Detect which cell encompasses the target text, then output its [X, Y] center coordinate. 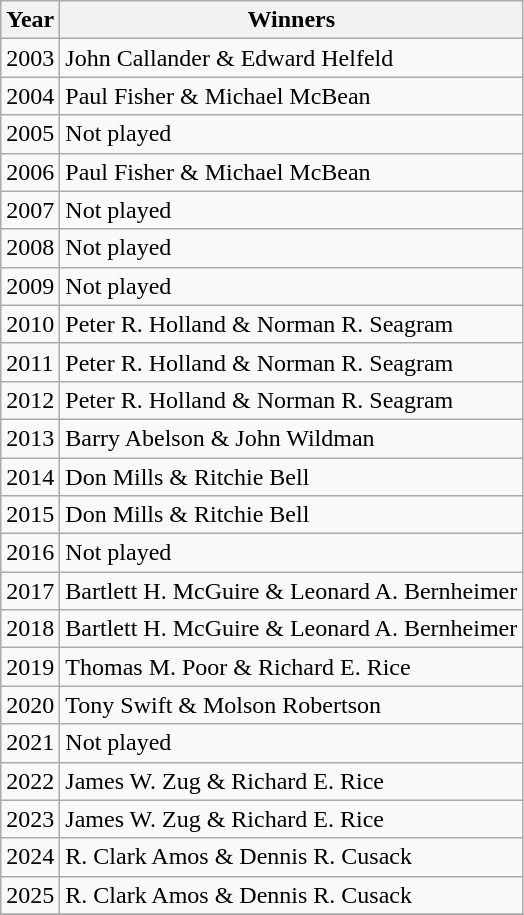
2004 [30, 96]
2013 [30, 438]
Year [30, 20]
2025 [30, 895]
2021 [30, 743]
2015 [30, 515]
Winners [292, 20]
2022 [30, 781]
2019 [30, 667]
Thomas M. Poor & Richard E. Rice [292, 667]
2018 [30, 629]
2017 [30, 591]
2012 [30, 400]
2007 [30, 210]
2009 [30, 286]
Tony Swift & Molson Robertson [292, 705]
2020 [30, 705]
John Callander & Edward Helfeld [292, 58]
Barry Abelson & John Wildman [292, 438]
2003 [30, 58]
2023 [30, 819]
2014 [30, 477]
2010 [30, 324]
2011 [30, 362]
2006 [30, 172]
2008 [30, 248]
2005 [30, 134]
2024 [30, 857]
2016 [30, 553]
